Determine the (X, Y) coordinate at the center of the cell enclosing the given text.  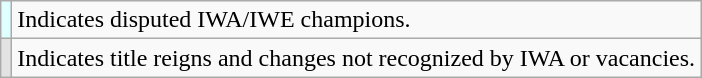
Indicates disputed IWA/IWE champions. (356, 20)
Indicates title reigns and changes not recognized by IWA or vacancies. (356, 58)
